Provide the (X, Y) coordinate of the cell's center where the given text is located.  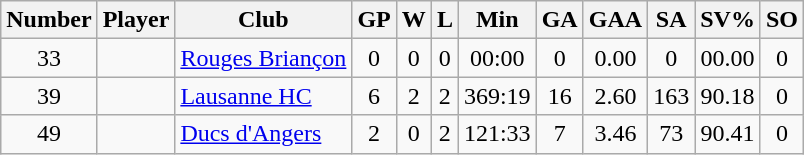
33 (49, 58)
121:33 (497, 134)
39 (49, 96)
W (414, 20)
SV% (728, 20)
SO (782, 20)
00:00 (497, 58)
6 (374, 96)
73 (672, 134)
163 (672, 96)
0.00 (615, 58)
GAA (615, 20)
Ducs d'Angers (264, 134)
90.41 (728, 134)
Player (136, 20)
3.46 (615, 134)
7 (560, 134)
Number (49, 20)
00.00 (728, 58)
49 (49, 134)
Rouges Briançon (264, 58)
2.60 (615, 96)
90.18 (728, 96)
L (444, 20)
GP (374, 20)
Lausanne HC (264, 96)
Club (264, 20)
369:19 (497, 96)
SA (672, 20)
GA (560, 20)
16 (560, 96)
Min (497, 20)
